Output the (x, y) coordinate of the center of the cell containing the given text.  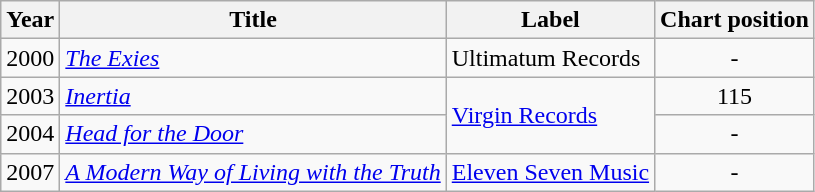
Title (253, 20)
2004 (30, 134)
Label (550, 20)
Chart position (735, 20)
Virgin Records (550, 115)
Eleven Seven Music (550, 172)
2003 (30, 96)
A Modern Way of Living with the Truth (253, 172)
2007 (30, 172)
2000 (30, 58)
Head for the Door (253, 134)
The Exies (253, 58)
Inertia (253, 96)
115 (735, 96)
Ultimatum Records (550, 58)
Year (30, 20)
